Search for the cell housing the specified text and yield its (x, y) center coordinate. 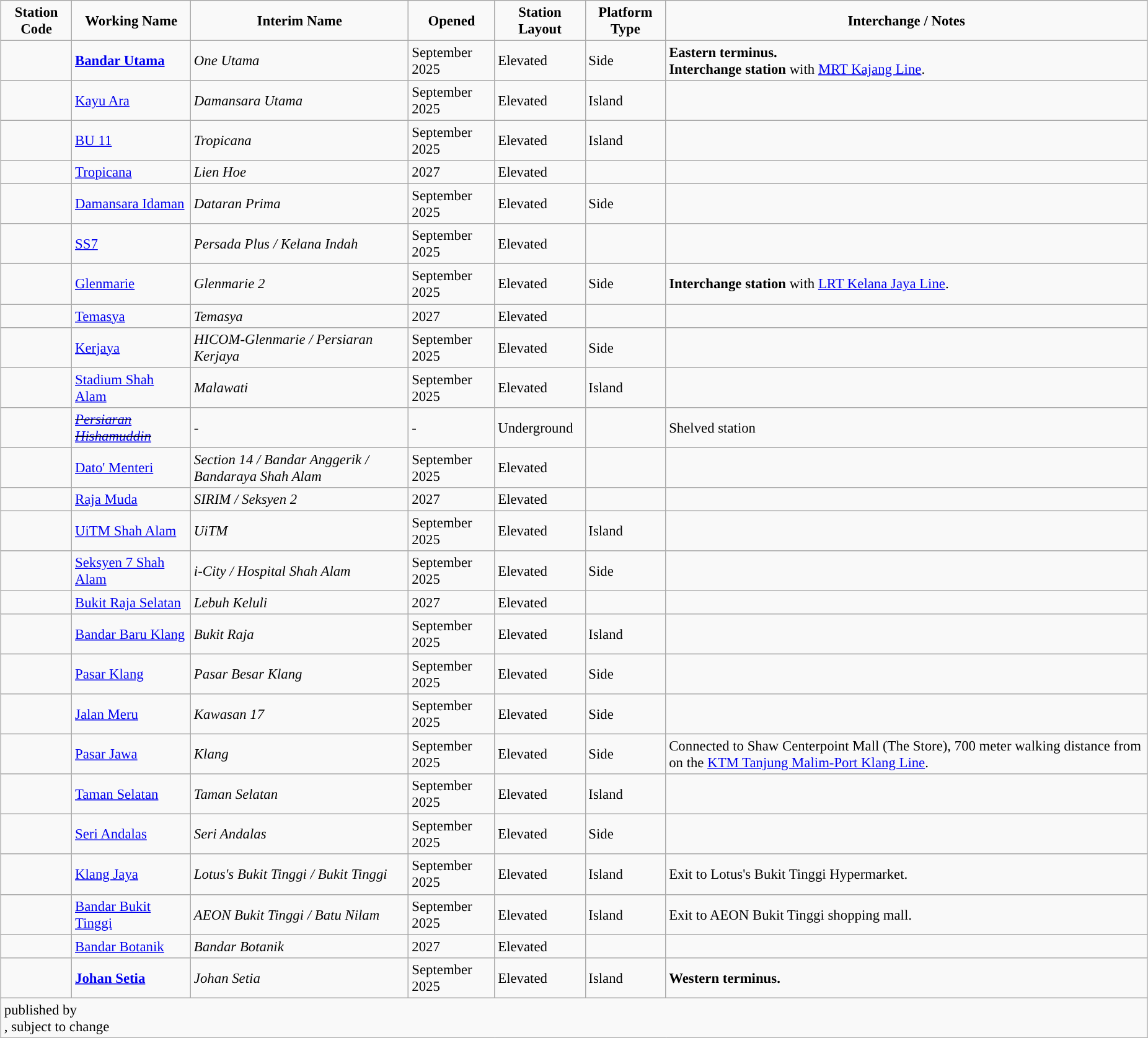
Stadium Shah Alam (131, 388)
Lien Hoe (300, 172)
Pasar Klang (131, 674)
Exit to Lotus's Bukit Tinggi Hypermarket. (906, 875)
Jalan Meru (131, 714)
Bandar Baru Klang (131, 635)
AEON Bukit Tinggi / Batu Nilam (300, 915)
Opened (451, 21)
Kayu Ara (131, 100)
Damansara Idaman (131, 205)
Working Name (131, 21)
Section 14 / Bandar Anggerik / Bandaraya Shah Alam (300, 467)
Bandar Utama (131, 61)
UiTM Shah Alam (131, 530)
Persada Plus / Kelana Indah (300, 244)
Dataran Prima (300, 205)
Bukit Raja Selatan (131, 602)
Exit to AEON Bukit Tinggi shopping mall. (906, 915)
Damansara Utama (300, 100)
published by , subject to change (574, 1018)
Platform Type (625, 21)
Underground (540, 428)
Glenmarie 2 (300, 284)
Interchange / Notes (906, 21)
Western terminus. (906, 978)
BU 11 (131, 141)
UiTM (300, 530)
Dato' Menteri (131, 467)
Interim Name (300, 21)
Kawasan 17 (300, 714)
Interchange station with LRT Kelana Jaya Line. (906, 284)
Raja Muda (131, 499)
SS7 (131, 244)
Eastern terminus.Interchange station with MRT Kajang Line. (906, 61)
HICOM-Glenmarie / Persiaran Kerjaya (300, 347)
SIRIM / Seksyen 2 (300, 499)
Kerjaya (131, 347)
Connected to Shaw Centerpoint Mall (The Store), 700 meter walking distance from on the KTM Tanjung Malim-Port Klang Line. (906, 755)
Bandar Bukit Tinggi (131, 915)
Shelved station (906, 428)
Lotus's Bukit Tinggi / Bukit Tinggi (300, 875)
Malawati (300, 388)
Klang Jaya (131, 875)
Station Code (37, 21)
i-City / Hospital Shah Alam (300, 571)
Persiaran Hishamuddin (131, 428)
One Utama (300, 61)
Klang (300, 755)
Glenmarie (131, 284)
Pasar Jawa (131, 755)
Seksyen 7 Shah Alam (131, 571)
Bukit Raja (300, 635)
Station Layout (540, 21)
Lebuh Keluli (300, 602)
Pasar Besar Klang (300, 674)
